Search for the cell housing the specified text and yield its (X, Y) center coordinate. 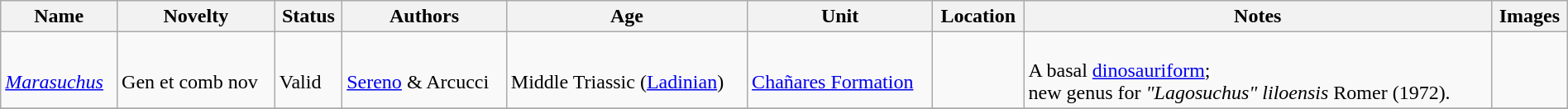
Notes (1258, 17)
Marasuchus (60, 70)
Location (978, 17)
Valid (308, 70)
Chañares Formation (840, 70)
Status (308, 17)
Novelty (197, 17)
Gen et comb nov (197, 70)
Unit (840, 17)
Name (60, 17)
Images (1530, 17)
A basal dinosauriform; new genus for "Lagosuchus" liloensis Romer (1972). (1258, 70)
Middle Triassic (Ladinian) (627, 70)
Sereno & Arcucci (425, 70)
Age (627, 17)
Authors (425, 17)
